Return the [x, y] coordinate for the center point of the cell that contains the specified text.  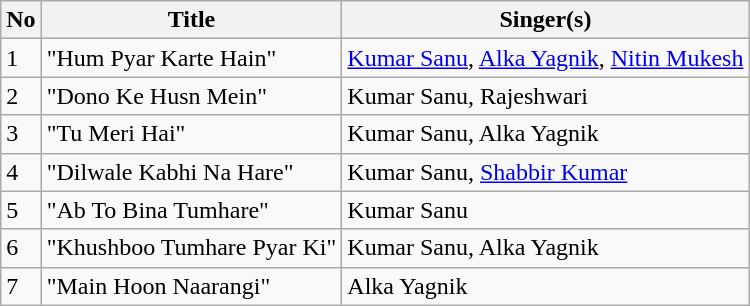
4 [21, 172]
"Dono Ke Husn Mein" [192, 96]
5 [21, 210]
"Main Hoon Naarangi" [192, 286]
Alka Yagnik [546, 286]
1 [21, 58]
7 [21, 286]
"Tu Meri Hai" [192, 134]
Kumar Sanu, Alka Yagnik, Nitin Mukesh [546, 58]
Kumar Sanu, Shabbir Kumar [546, 172]
Kumar Sanu [546, 210]
No [21, 20]
"Hum Pyar Karte Hain" [192, 58]
Title [192, 20]
"Dilwale Kabhi Na Hare" [192, 172]
2 [21, 96]
Singer(s) [546, 20]
"Khushboo Tumhare Pyar Ki" [192, 248]
6 [21, 248]
3 [21, 134]
"Ab To Bina Tumhare" [192, 210]
Kumar Sanu, Rajeshwari [546, 96]
